Return the (x, y) coordinate for the center point of the cell that contains the specified text.  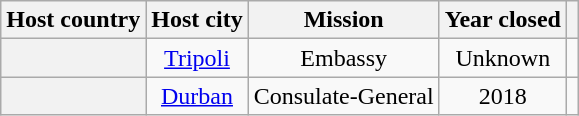
Durban (197, 96)
Embassy (344, 58)
Host country (74, 20)
Consulate-General (344, 96)
Unknown (502, 58)
2018 (502, 96)
Host city (197, 20)
Year closed (502, 20)
Tripoli (197, 58)
Mission (344, 20)
